Capture the cell that displays the provided text and extract its [x, y] central coordinate. 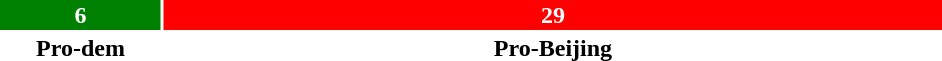
29 [553, 15]
6 [80, 15]
